Determine the [X, Y] coordinate at the center of the cell enclosing the given text.  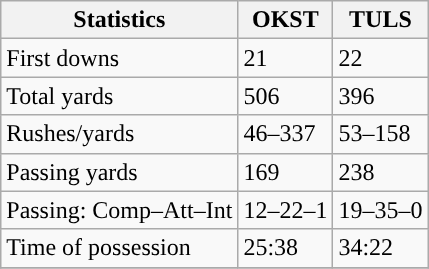
396 [380, 96]
46–337 [286, 134]
Rushes/yards [120, 134]
34:22 [380, 248]
238 [380, 172]
Total yards [120, 96]
First downs [120, 58]
19–35–0 [380, 210]
169 [286, 172]
12–22–1 [286, 210]
Passing: Comp–Att–Int [120, 210]
TULS [380, 20]
Passing yards [120, 172]
Time of possession [120, 248]
25:38 [286, 248]
Statistics [120, 20]
22 [380, 58]
21 [286, 58]
OKST [286, 20]
506 [286, 96]
53–158 [380, 134]
